From the cell containing the given text, extract its center point as [X, Y] coordinate. 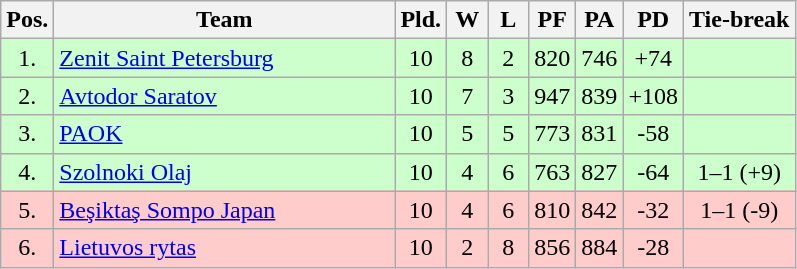
810 [552, 210]
Pld. [421, 20]
Zenit Saint Petersburg [224, 58]
5. [28, 210]
-32 [654, 210]
W [468, 20]
Avtodor Saratov [224, 96]
-58 [654, 134]
L [508, 20]
820 [552, 58]
PA [600, 20]
827 [600, 172]
-28 [654, 248]
3. [28, 134]
6. [28, 248]
839 [600, 96]
-64 [654, 172]
947 [552, 96]
3 [508, 96]
Team [224, 20]
884 [600, 248]
763 [552, 172]
831 [600, 134]
PD [654, 20]
2. [28, 96]
Beşiktaş Sompo Japan [224, 210]
1. [28, 58]
4. [28, 172]
856 [552, 248]
1–1 (+9) [739, 172]
746 [600, 58]
PF [552, 20]
1–1 (-9) [739, 210]
Tie-break [739, 20]
Pos. [28, 20]
Lietuvos rytas [224, 248]
+108 [654, 96]
Szolnoki Olaj [224, 172]
PAOK [224, 134]
7 [468, 96]
773 [552, 134]
842 [600, 210]
+74 [654, 58]
